Locate the cell with the specified text and output its (x, y) center coordinate. 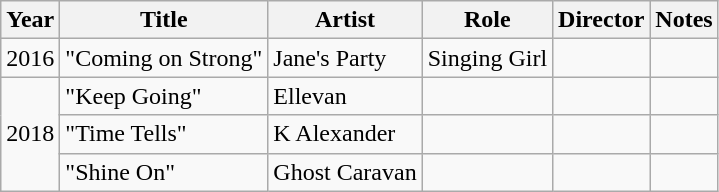
Year (30, 20)
2018 (30, 134)
2016 (30, 58)
Ellevan (345, 96)
Artist (345, 20)
Notes (684, 20)
Singing Girl (487, 58)
"Time Tells" (164, 134)
Jane's Party (345, 58)
"Keep Going" (164, 96)
Role (487, 20)
Director (602, 20)
K Alexander (345, 134)
Title (164, 20)
"Coming on Strong" (164, 58)
"Shine On" (164, 172)
Ghost Caravan (345, 172)
